Capture the cell that displays the provided text and extract its [X, Y] central coordinate. 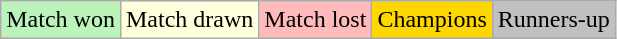
Match drawn [189, 20]
Match won [61, 20]
Champions [432, 20]
Match lost [316, 20]
Runners-up [554, 20]
